Identify which cell holds the provided text, then report its (X, Y) central coordinate. 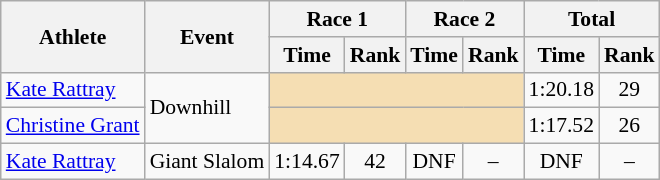
Giant Slalom (208, 162)
1:14.67 (306, 162)
Athlete (73, 36)
Race 1 (337, 19)
1:20.18 (562, 90)
Event (208, 36)
Race 2 (464, 19)
42 (376, 162)
Total (592, 19)
Downhill (208, 108)
Christine Grant (73, 126)
29 (630, 90)
26 (630, 126)
1:17.52 (562, 126)
